Capture the cell that displays the provided text and extract its [x, y] central coordinate. 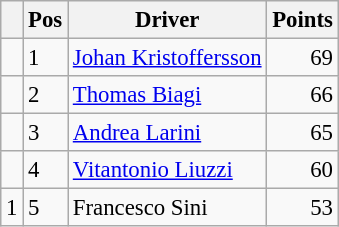
Thomas Biagi [168, 95]
Johan Kristoffersson [168, 58]
65 [302, 133]
Andrea Larini [168, 133]
Points [302, 20]
66 [302, 95]
Pos [46, 20]
Francesco Sini [168, 208]
Driver [168, 20]
53 [302, 208]
69 [302, 58]
5 [46, 208]
2 [46, 95]
4 [46, 170]
Vitantonio Liuzzi [168, 170]
3 [46, 133]
60 [302, 170]
